Return the (X, Y) coordinate for the center point of the cell that contains the specified text.  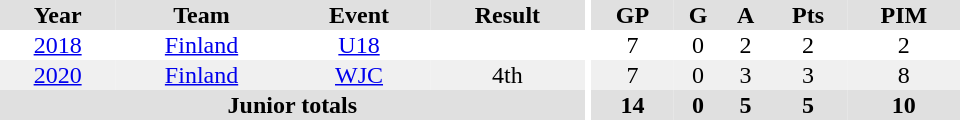
GP (632, 15)
U18 (359, 45)
10 (904, 105)
Event (359, 15)
Year (58, 15)
A (746, 15)
2018 (58, 45)
G (698, 15)
8 (904, 75)
14 (632, 105)
Result (507, 15)
Pts (808, 15)
Junior totals (292, 105)
Team (202, 15)
PIM (904, 15)
4th (507, 75)
2020 (58, 75)
WJC (359, 75)
